Output the (x, y) coordinate of the center of the cell containing the given text.  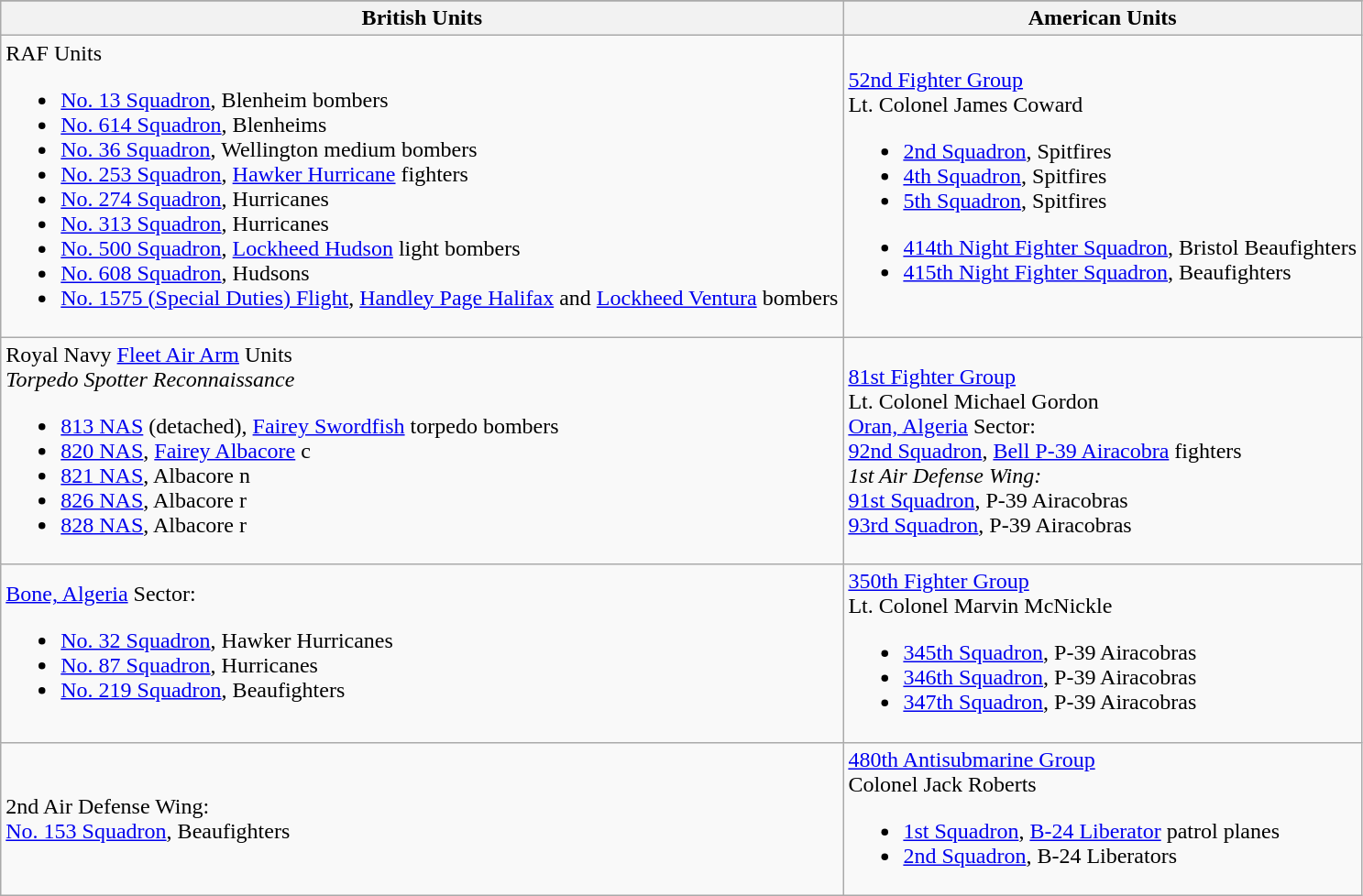
American Units (1103, 18)
480th Antisubmarine Group Colonel Jack Roberts1st Squadron, B-24 Liberator patrol planes2nd Squadron, B-24 Liberators (1103, 819)
2nd Air Defense Wing:No. 153 Squadron, Beaufighters (422, 819)
British Units (422, 18)
Bone, Algeria Sector:No. 32 Squadron, Hawker HurricanesNo. 87 Squadron, HurricanesNo. 219 Squadron, Beaufighters (422, 653)
350th Fighter Group Lt. Colonel Marvin McNickle345th Squadron, P-39 Airacobras346th Squadron, P-39 Airacobras347th Squadron, P-39 Airacobras (1103, 653)
